Return [X, Y] of the center of cell containing provided text 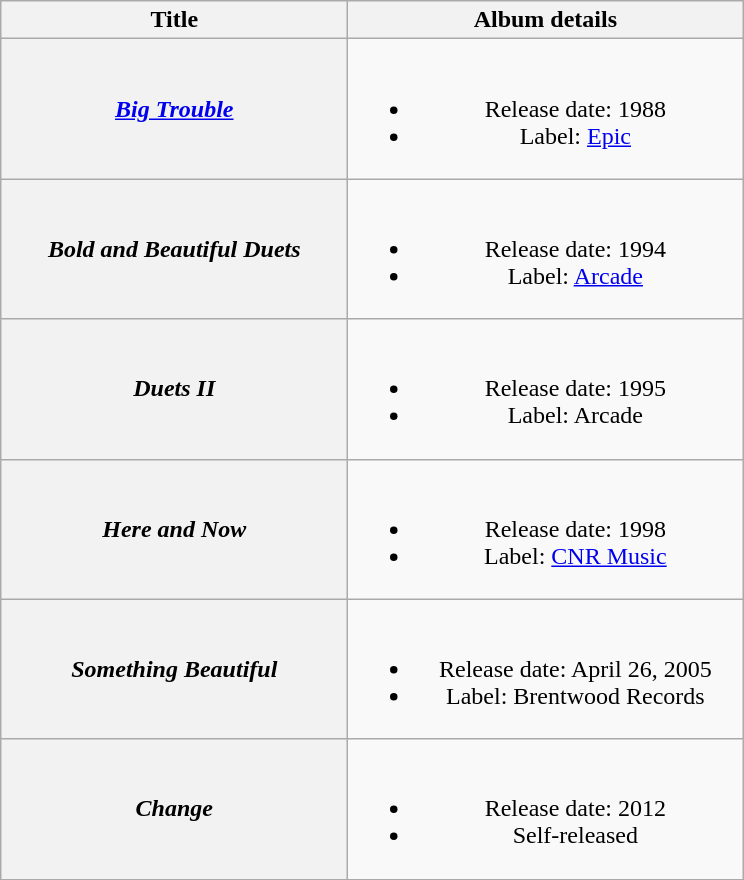
Big Trouble [174, 109]
Release date: 1988Label: Epic [546, 109]
Here and Now [174, 529]
Duets II [174, 389]
Release date: 1998Label: CNR Music [546, 529]
Release date: 2012Self-released [546, 809]
Release date: April 26, 2005Label: Brentwood Records [546, 669]
Change [174, 809]
Something Beautiful [174, 669]
Album details [546, 20]
Bold and Beautiful Duets [174, 249]
Release date: 1995Label: Arcade [546, 389]
Title [174, 20]
Release date: 1994Label: Arcade [546, 249]
